Return the [x, y] coordinate for the center point of the cell that contains the specified text.  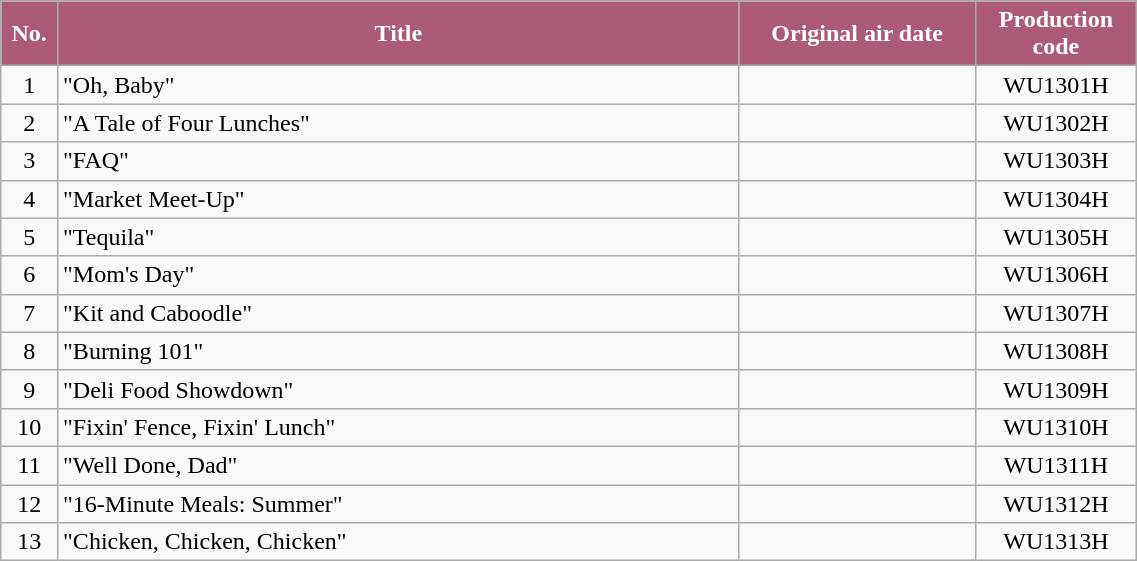
Original air date [857, 34]
"FAQ" [399, 161]
WU1308H [1056, 351]
"A Tale of Four Lunches" [399, 123]
"Kit and Caboodle" [399, 313]
"Deli Food Showdown" [399, 389]
11 [30, 465]
"Burning 101" [399, 351]
8 [30, 351]
WU1303H [1056, 161]
WU1309H [1056, 389]
6 [30, 275]
WU1307H [1056, 313]
"Tequila" [399, 237]
Productioncode [1056, 34]
WU1305H [1056, 237]
3 [30, 161]
Title [399, 34]
4 [30, 199]
"Fixin' Fence, Fixin' Lunch" [399, 427]
"Oh, Baby" [399, 85]
"Well Done, Dad" [399, 465]
9 [30, 389]
WU1313H [1056, 542]
WU1310H [1056, 427]
WU1306H [1056, 275]
13 [30, 542]
10 [30, 427]
"Chicken, Chicken, Chicken" [399, 542]
"16-Minute Meals: Summer" [399, 503]
1 [30, 85]
"Market Meet-Up" [399, 199]
WU1312H [1056, 503]
"Mom's Day" [399, 275]
12 [30, 503]
WU1311H [1056, 465]
WU1304H [1056, 199]
5 [30, 237]
7 [30, 313]
2 [30, 123]
WU1302H [1056, 123]
WU1301H [1056, 85]
No. [30, 34]
